Return [X, Y] of the center of cell containing provided text 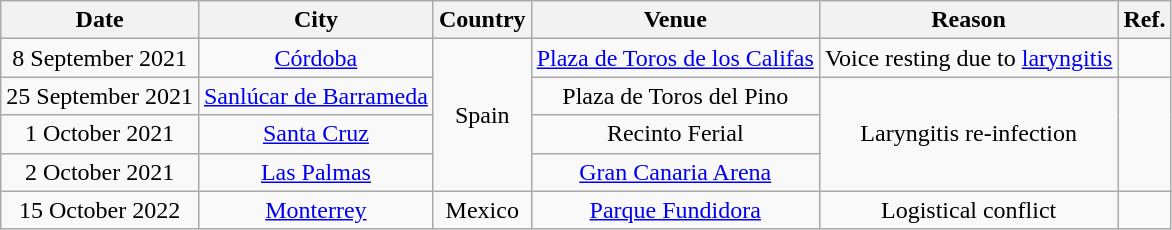
Recinto Ferial [675, 134]
Plaza de Toros del Pino [675, 96]
Spain [482, 115]
Gran Canaria Arena [675, 172]
Logistical conflict [968, 210]
Santa Cruz [316, 134]
Mexico [482, 210]
Parque Fundidora [675, 210]
25 September 2021 [100, 96]
Las Palmas [316, 172]
Venue [675, 20]
15 October 2022 [100, 210]
City [316, 20]
1 October 2021 [100, 134]
Country [482, 20]
Reason [968, 20]
Date [100, 20]
Laryngitis re-infection [968, 134]
Monterrey [316, 210]
Sanlúcar de Barrameda [316, 96]
Córdoba [316, 58]
8 September 2021 [100, 58]
Ref. [1144, 20]
2 October 2021 [100, 172]
Voice resting due to laryngitis [968, 58]
Plaza de Toros de los Califas [675, 58]
